Output the [X, Y] coordinate of the center of the cell containing the given text.  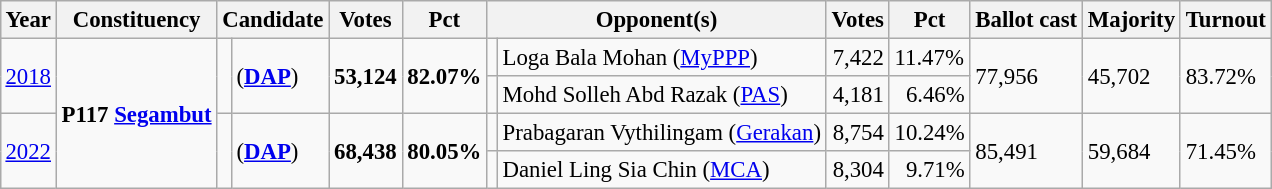
7,422 [858, 57]
11.47% [930, 57]
8,754 [858, 133]
2018 [28, 76]
68,438 [366, 152]
Opponent(s) [657, 20]
Prabagaran Vythilingam (Gerakan) [662, 133]
82.07% [444, 76]
Majority [1132, 20]
6.46% [930, 95]
59,684 [1132, 152]
4,181 [858, 95]
85,491 [1026, 152]
8,304 [858, 170]
45,702 [1132, 76]
Mohd Solleh Abd Razak (PAS) [662, 95]
83.72% [1226, 76]
P117 Segambut [136, 113]
53,124 [366, 76]
Ballot cast [1026, 20]
Loga Bala Mohan (MyPPP) [662, 57]
77,956 [1026, 76]
Constituency [136, 20]
Candidate [273, 20]
Turnout [1226, 20]
10.24% [930, 133]
Year [28, 20]
2022 [28, 152]
80.05% [444, 152]
Daniel Ling Sia Chin (MCA) [662, 170]
71.45% [1226, 152]
9.71% [930, 170]
